Return the (x, y) coordinate for the center point of the cell that contains the specified text.  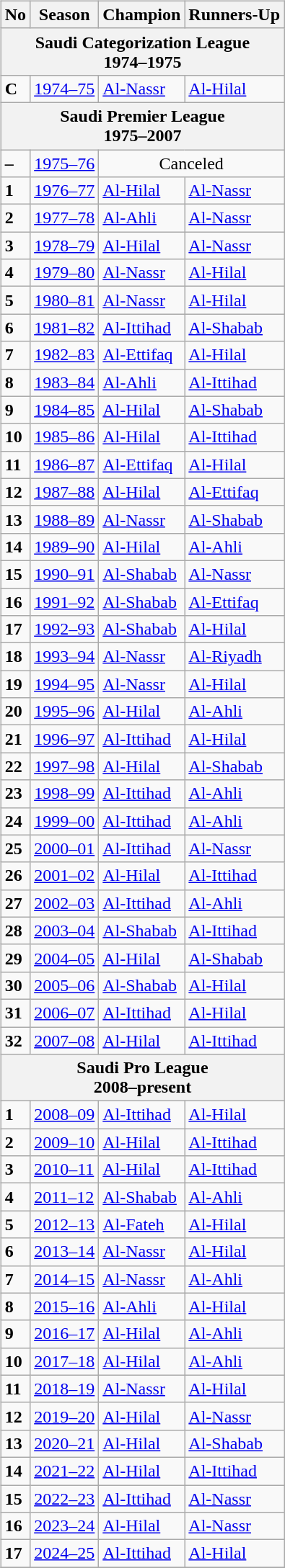
1984–85 (65, 410)
2003–04 (65, 931)
2023–24 (65, 1526)
– (15, 163)
2008–09 (65, 1115)
Al-Fateh (141, 1224)
2010–11 (65, 1170)
1996–97 (65, 739)
1975–76 (65, 163)
1986–87 (65, 465)
1976–77 (65, 191)
2011–12 (65, 1197)
2005–06 (65, 985)
1983–84 (65, 382)
2013–14 (65, 1252)
2019–20 (65, 1416)
2014–15 (65, 1279)
2015–16 (65, 1307)
22 (15, 766)
1985–86 (65, 437)
2021–22 (65, 1471)
1990–91 (65, 574)
1992–93 (65, 630)
No (15, 14)
32 (15, 1041)
25 (15, 848)
Al-Riyadh (234, 657)
2002–03 (65, 903)
2022–23 (65, 1499)
27 (15, 903)
1981–82 (65, 328)
26 (15, 876)
2016–17 (65, 1334)
23 (15, 794)
18 (15, 657)
30 (15, 985)
1998–99 (65, 794)
21 (15, 739)
C (15, 89)
1993–94 (65, 657)
2020–21 (65, 1443)
Season (65, 14)
Canceled (192, 163)
Saudi Premier League1975–2007 (142, 125)
20 (15, 712)
Saudi Categorization League1974–1975 (142, 52)
2000–01 (65, 848)
2001–02 (65, 876)
2007–08 (65, 1041)
1999–00 (65, 821)
2017–18 (65, 1361)
2024–25 (65, 1554)
1994–95 (65, 684)
2012–13 (65, 1224)
1980–81 (65, 300)
1989–90 (65, 547)
Saudi Pro League2008–present (142, 1078)
24 (15, 821)
1977–78 (65, 218)
2018–19 (65, 1389)
1997–98 (65, 766)
2009–10 (65, 1142)
1995–96 (65, 712)
1978–79 (65, 246)
1982–83 (65, 355)
2006–07 (65, 1013)
31 (15, 1013)
2004–05 (65, 958)
1988–89 (65, 519)
1987–88 (65, 492)
19 (15, 684)
1979–80 (65, 273)
Runners-Up (234, 14)
1974–75 (65, 89)
28 (15, 931)
29 (15, 958)
1991–92 (65, 601)
Champion (141, 14)
